Detect which cell encompasses the target text, then output its (x, y) center coordinate. 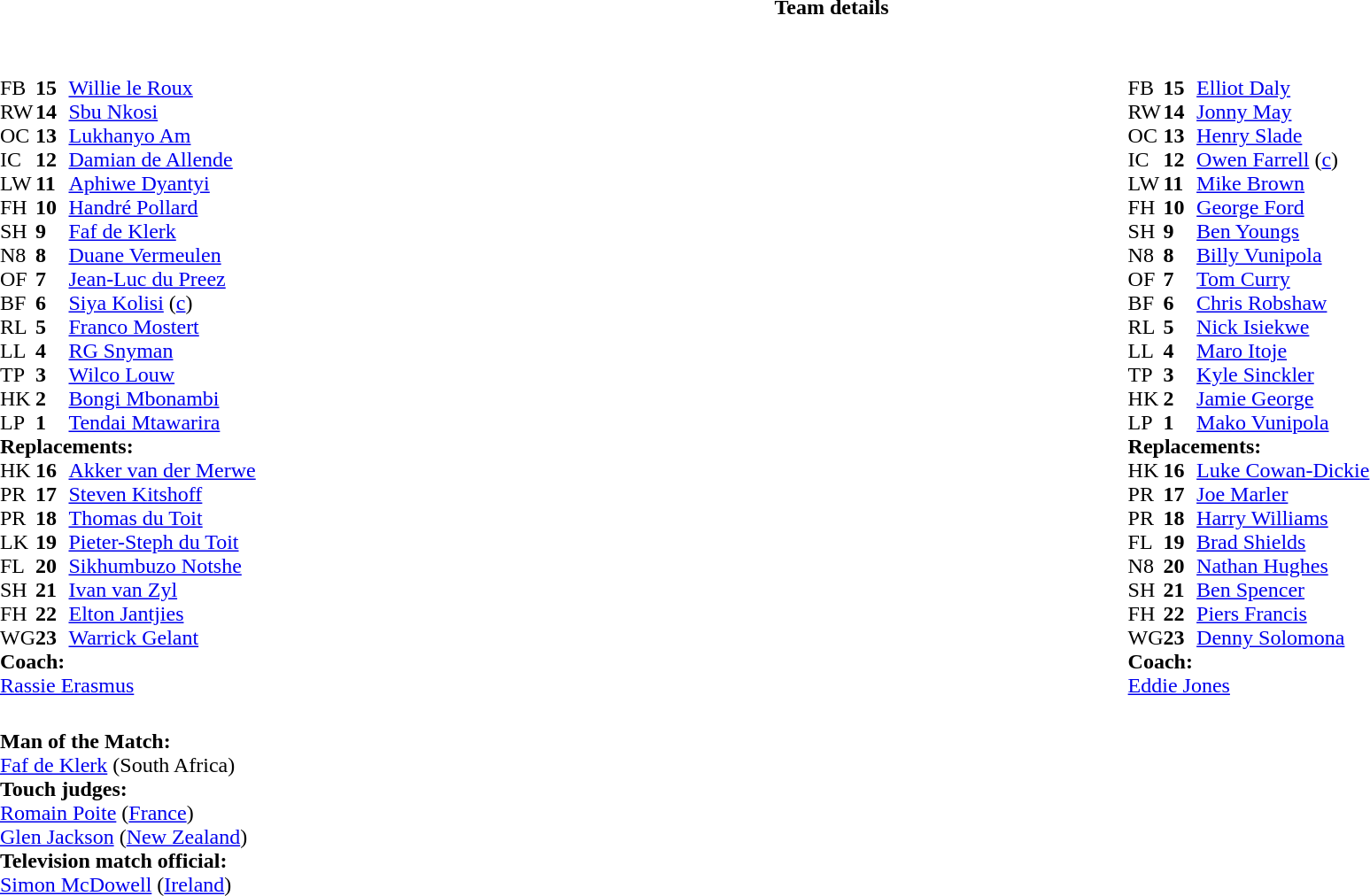
Tom Curry (1282, 280)
Tendai Mtawarira (161, 423)
Bongi Mbonambi (161, 398)
Eddie Jones (1249, 685)
Kyle Sinckler (1282, 375)
Pieter-Steph du Toit (161, 542)
Mike Brown (1282, 184)
LK (18, 542)
Brad Shields (1282, 542)
Steven Kitshoff (161, 494)
Thomas du Toit (161, 519)
Jonny May (1282, 112)
Henry Slade (1282, 136)
Rassie Erasmus (128, 685)
Sikhumbuzo Notshe (161, 567)
Luke Cowan-Dickie (1282, 471)
Denny Solomona (1282, 637)
George Ford (1282, 207)
Lukhanyo Am (161, 136)
Sbu Nkosi (161, 112)
RG Snyman (161, 351)
Nathan Hughes (1282, 567)
Elliot Daly (1282, 89)
Faf de Klerk (161, 232)
Jamie George (1282, 398)
Owen Farrell (c) (1282, 159)
Warrick Gelant (161, 637)
Ben Spencer (1282, 590)
Handré Pollard (161, 207)
Harry Williams (1282, 519)
Franco Mostert (161, 328)
Damian de Allende (161, 159)
Maro Itoje (1282, 351)
Siya Kolisi (c) (161, 303)
Nick Isiekwe (1282, 328)
Chris Robshaw (1282, 303)
Billy Vunipola (1282, 255)
Willie le Roux (161, 89)
Aphiwe Dyantyi (161, 184)
Piers Francis (1282, 614)
Wilco Louw (161, 375)
Akker van der Merwe (161, 471)
Elton Jantjies (161, 614)
Joe Marler (1282, 494)
Ben Youngs (1282, 232)
Mako Vunipola (1282, 423)
Duane Vermeulen (161, 255)
Ivan van Zyl (161, 590)
Jean-Luc du Preez (161, 280)
